Provide the (X, Y) coordinate of the cell's center where the given text is located.  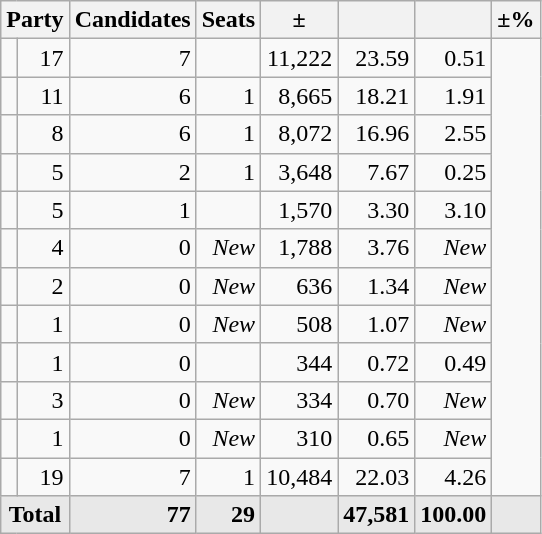
77 (132, 515)
11 (43, 96)
0.25 (454, 172)
334 (300, 400)
Total (35, 515)
1.07 (376, 324)
3.76 (376, 248)
22.03 (376, 477)
100.00 (454, 515)
0.49 (454, 362)
7.67 (376, 172)
17 (43, 58)
3.30 (376, 210)
3.10 (454, 210)
4 (43, 248)
310 (300, 438)
344 (300, 362)
±% (516, 20)
16.96 (376, 134)
Candidates (132, 20)
23.59 (376, 58)
1.91 (454, 96)
2.55 (454, 134)
0.72 (376, 362)
Party (35, 20)
0.65 (376, 438)
47,581 (376, 515)
18.21 (376, 96)
29 (228, 515)
1.34 (376, 286)
8 (43, 134)
636 (300, 286)
0.70 (376, 400)
4.26 (454, 477)
Seats (228, 20)
10,484 (300, 477)
8,665 (300, 96)
± (300, 20)
3 (43, 400)
11,222 (300, 58)
19 (43, 477)
508 (300, 324)
8,072 (300, 134)
3,648 (300, 172)
1,570 (300, 210)
1,788 (300, 248)
0.51 (454, 58)
